Find where the given text appears and provide that cell's center as [X, Y] coordinate. 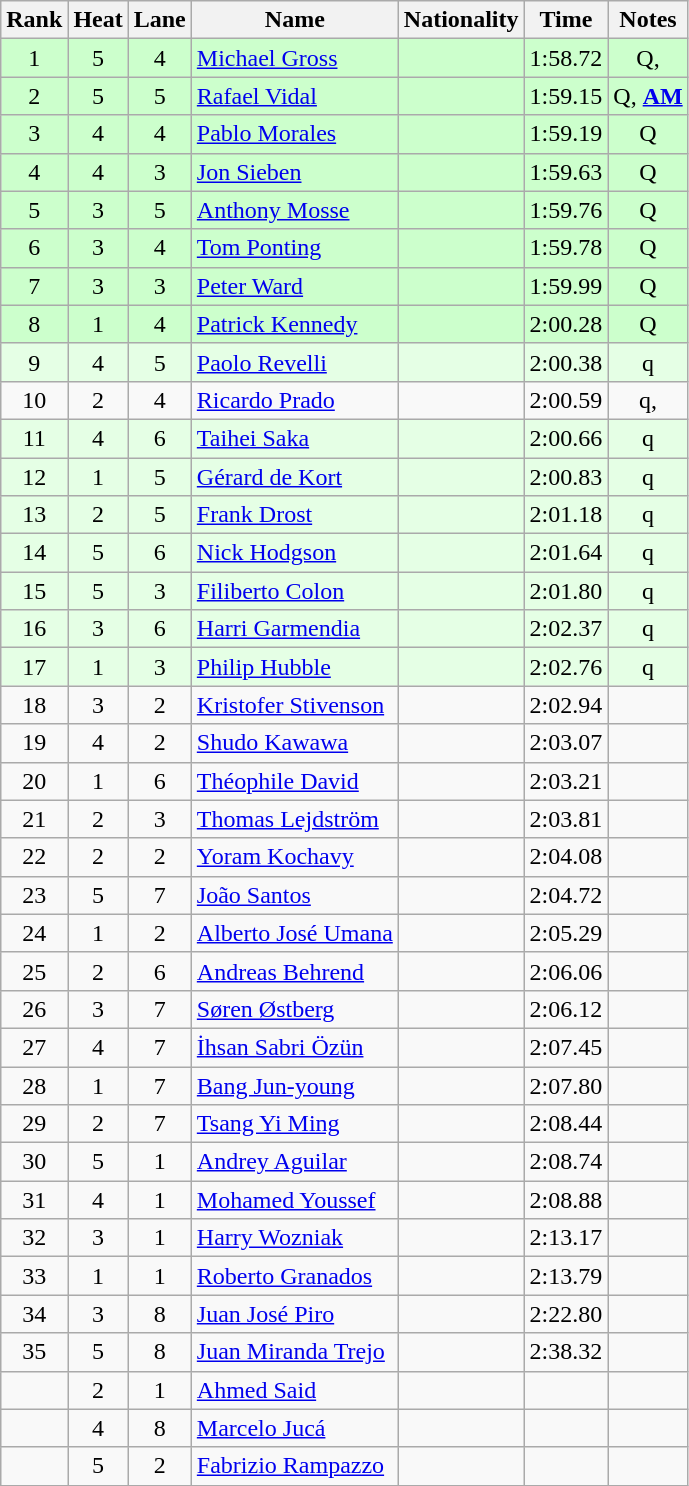
19 [34, 743]
33 [34, 1276]
28 [34, 1085]
2:02.37 [566, 629]
Michael Gross [294, 58]
Harry Wozniak [294, 1238]
Bang Jun-young [294, 1085]
Marcelo Jucá [294, 1428]
31 [34, 1200]
Frank Drost [294, 515]
2:04.72 [566, 895]
1:59.99 [566, 286]
2:22.80 [566, 1314]
2:07.80 [566, 1085]
Patrick Kennedy [294, 324]
2:38.32 [566, 1352]
Q, [648, 58]
Tom Ponting [294, 248]
1:59.15 [566, 96]
Roberto Granados [294, 1276]
13 [34, 515]
Pablo Morales [294, 134]
27 [34, 1047]
2:02.94 [566, 705]
Thomas Lejdström [294, 819]
Mohamed Youssef [294, 1200]
16 [34, 629]
11 [34, 438]
2:00.38 [566, 362]
2:03.21 [566, 781]
2:01.64 [566, 553]
Nationality [461, 20]
22 [34, 857]
Time [566, 20]
Andrey Aguilar [294, 1162]
İhsan Sabri Özün [294, 1047]
10 [34, 400]
2:00.66 [566, 438]
Q, AM [648, 96]
17 [34, 667]
34 [34, 1314]
2:08.74 [566, 1162]
Alberto José Umana [294, 933]
Paolo Revelli [294, 362]
Ahmed Said [294, 1390]
Søren Østberg [294, 1009]
30 [34, 1162]
Juan Miranda Trejo [294, 1352]
2:06.12 [566, 1009]
João Santos [294, 895]
Rafael Vidal [294, 96]
2:02.76 [566, 667]
Yoram Kochavy [294, 857]
Jon Sieben [294, 172]
35 [34, 1352]
2:01.18 [566, 515]
2:08.88 [566, 1200]
1:59.76 [566, 210]
Philip Hubble [294, 667]
2:04.08 [566, 857]
Kristofer Stivenson [294, 705]
26 [34, 1009]
2:00.59 [566, 400]
1:59.78 [566, 248]
1:58.72 [566, 58]
2:03.07 [566, 743]
9 [34, 362]
Name [294, 20]
Rank [34, 20]
20 [34, 781]
23 [34, 895]
2:01.80 [566, 591]
29 [34, 1124]
q, [648, 400]
2:13.79 [566, 1276]
Théophile David [294, 781]
Tsang Yi Ming [294, 1124]
2:00.83 [566, 477]
Peter Ward [294, 286]
Juan José Piro [294, 1314]
21 [34, 819]
Harri Garmendia [294, 629]
15 [34, 591]
12 [34, 477]
2:00.28 [566, 324]
Gérard de Kort [294, 477]
14 [34, 553]
Andreas Behrend [294, 971]
Taihei Saka [294, 438]
Ricardo Prado [294, 400]
1:59.63 [566, 172]
2:13.17 [566, 1238]
2:08.44 [566, 1124]
2:07.45 [566, 1047]
2:06.06 [566, 971]
2:03.81 [566, 819]
25 [34, 971]
24 [34, 933]
Nick Hodgson [294, 553]
Heat [98, 20]
Fabrizio Rampazzo [294, 1466]
Filiberto Colon [294, 591]
1:59.19 [566, 134]
2:05.29 [566, 933]
Notes [648, 20]
Shudo Kawawa [294, 743]
Anthony Mosse [294, 210]
18 [34, 705]
Lane [160, 20]
32 [34, 1238]
